Pinpoint the cell where the given text exists, returning its (x, y) midpoint coordinate. 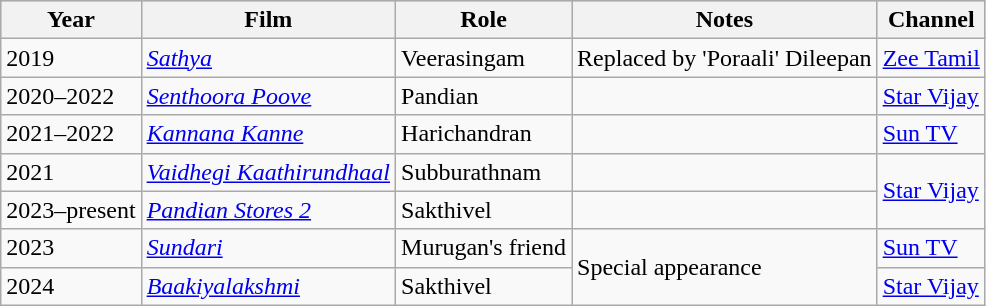
Senthoora Poove (268, 96)
Year (71, 20)
Pandian (484, 96)
Vaidhegi Kaathirundhaal (268, 172)
Kannana Kanne (268, 134)
2024 (71, 286)
Role (484, 20)
Replaced by 'Poraali' Dileepan (725, 58)
2021 (71, 172)
Baakiyalakshmi (268, 286)
Harichandran (484, 134)
Special appearance (725, 267)
Murugan's friend (484, 248)
2023 (71, 248)
Channel (931, 20)
2021–2022 (71, 134)
Veerasingam (484, 58)
Sundari (268, 248)
Subburathnam (484, 172)
Zee Tamil (931, 58)
Notes (725, 20)
2023–present (71, 210)
Film (268, 20)
Sathya (268, 58)
Pandian Stores 2 (268, 210)
2019 (71, 58)
2020–2022 (71, 96)
